Return the (X, Y) coordinate for the center point of the cell that contains the specified text.  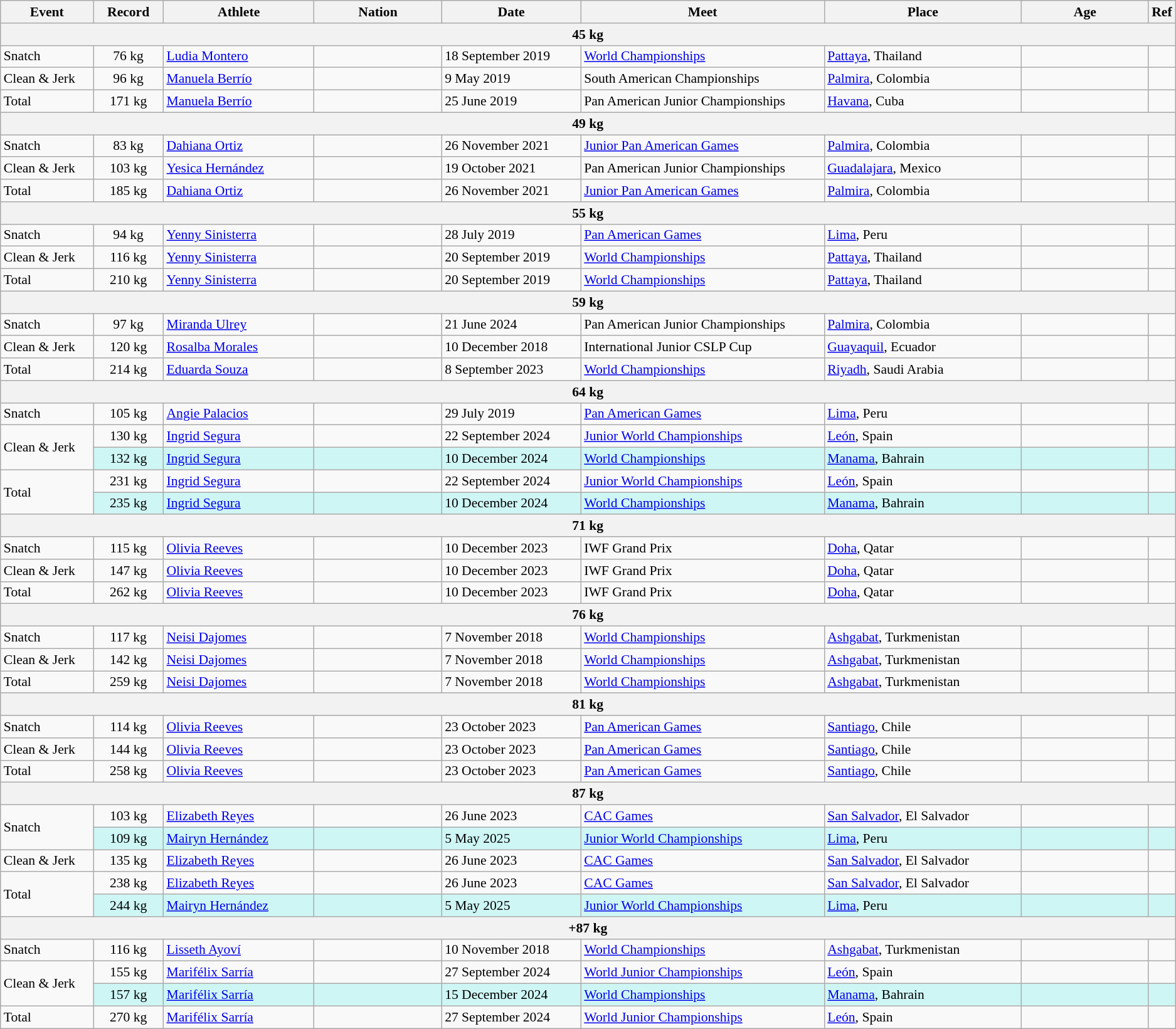
81 kg (588, 705)
83 kg (129, 146)
Havana, Cuba (923, 102)
45 kg (588, 34)
235 kg (129, 504)
185 kg (129, 191)
155 kg (129, 973)
270 kg (129, 1017)
55 kg (588, 213)
210 kg (129, 280)
259 kg (129, 682)
64 kg (588, 392)
130 kg (129, 436)
132 kg (129, 459)
157 kg (129, 995)
115 kg (129, 548)
Ludia Montero (238, 56)
94 kg (129, 235)
10 November 2018 (511, 950)
258 kg (129, 771)
8 September 2023 (511, 369)
49 kg (588, 124)
142 kg (129, 660)
Place (923, 12)
231 kg (129, 481)
15 December 2024 (511, 995)
105 kg (129, 414)
Rosalba Morales (238, 347)
International Junior CSLP Cup (702, 347)
144 kg (129, 749)
117 kg (129, 638)
Event (47, 12)
18 September 2019 (511, 56)
Nation (378, 12)
Lisseth Ayoví (238, 950)
Meet (702, 12)
South American Championships (702, 79)
109 kg (129, 838)
25 June 2019 (511, 102)
97 kg (129, 325)
238 kg (129, 884)
59 kg (588, 302)
171 kg (129, 102)
+87 kg (588, 928)
Angie Palacios (238, 414)
21 June 2024 (511, 325)
114 kg (129, 727)
Riyadh, Saudi Arabia (923, 369)
29 July 2019 (511, 414)
28 July 2019 (511, 235)
Yesica Hernández (238, 169)
135 kg (129, 861)
Ref (1162, 12)
Age (1085, 12)
Guadalajara, Mexico (923, 169)
244 kg (129, 905)
214 kg (129, 369)
96 kg (129, 79)
Athlete (238, 12)
Date (511, 12)
71 kg (588, 526)
10 December 2018 (511, 347)
Record (129, 12)
262 kg (129, 593)
87 kg (588, 794)
Eduarda Souza (238, 369)
147 kg (129, 571)
19 October 2021 (511, 169)
9 May 2019 (511, 79)
Guayaquil, Ecuador (923, 347)
120 kg (129, 347)
Miranda Ulrey (238, 325)
